From the cell containing the given text, extract its center point as [X, Y] coordinate. 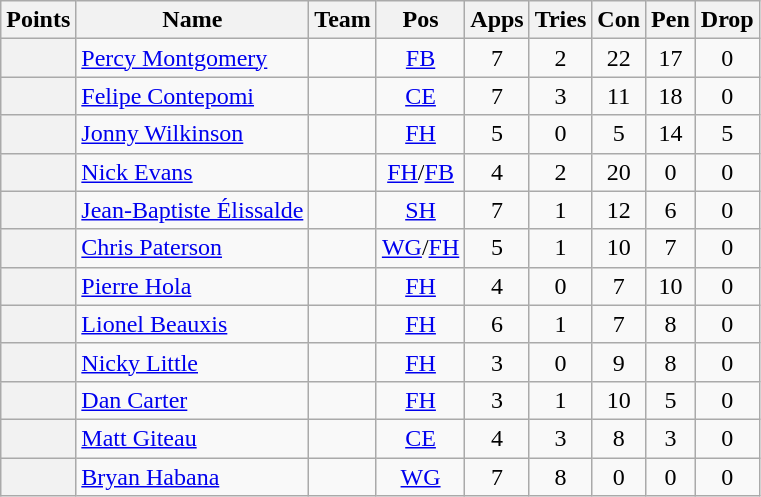
Percy Montgomery [192, 58]
Apps [497, 20]
SH [420, 210]
Team [343, 20]
Pos [420, 20]
Matt Giteau [192, 438]
Jonny Wilkinson [192, 134]
Drop [727, 20]
Con [619, 20]
Dan Carter [192, 400]
22 [619, 58]
11 [619, 96]
Points [38, 20]
Felipe Contepomi [192, 96]
Pierre Hola [192, 286]
Nick Evans [192, 172]
Nicky Little [192, 362]
17 [671, 58]
18 [671, 96]
Pen [671, 20]
FB [420, 58]
Chris Paterson [192, 248]
12 [619, 210]
Name [192, 20]
WG/FH [420, 248]
Bryan Habana [192, 477]
Jean-Baptiste Élissalde [192, 210]
FH/FB [420, 172]
Lionel Beauxis [192, 324]
9 [619, 362]
Tries [560, 20]
20 [619, 172]
14 [671, 134]
WG [420, 477]
